Return [X, Y] of the center of cell containing provided text 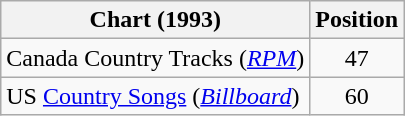
47 [357, 58]
60 [357, 96]
Canada Country Tracks (RPM) [156, 58]
Position [357, 20]
US Country Songs (Billboard) [156, 96]
Chart (1993) [156, 20]
